Search for the cell housing the specified text and yield its (X, Y) center coordinate. 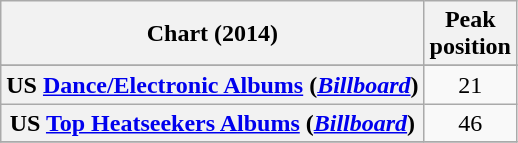
46 (470, 123)
Peak position (470, 34)
US Dance/Electronic Albums (Billboard) (212, 85)
21 (470, 85)
Chart (2014) (212, 34)
US Top Heatseekers Albums (Billboard) (212, 123)
